Capture the cell that displays the provided text and extract its [x, y] central coordinate. 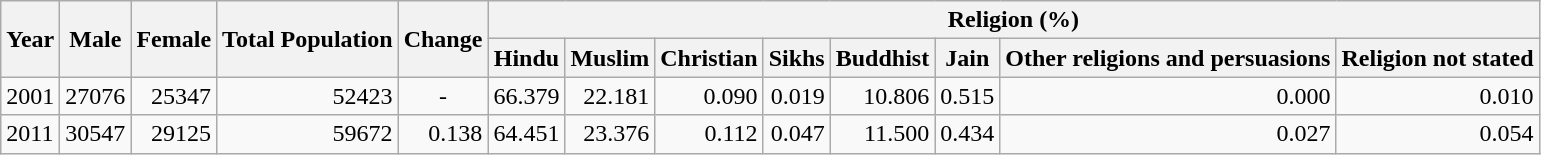
0.010 [1438, 96]
2011 [30, 134]
Female [174, 39]
64.451 [526, 134]
Muslim [610, 58]
- [443, 96]
0.019 [796, 96]
Change [443, 39]
Year [30, 39]
25347 [174, 96]
0.090 [709, 96]
59672 [308, 134]
0.515 [968, 96]
0.138 [443, 134]
30547 [96, 134]
27076 [96, 96]
0.434 [968, 134]
Total Population [308, 39]
11.500 [882, 134]
0.054 [1438, 134]
0.112 [709, 134]
52423 [308, 96]
Sikhs [796, 58]
29125 [174, 134]
Male [96, 39]
10.806 [882, 96]
Buddhist [882, 58]
2001 [30, 96]
Religion not stated [1438, 58]
Christian [709, 58]
0.047 [796, 134]
22.181 [610, 96]
Religion (%) [1014, 20]
Other religions and persuasions [1168, 58]
23.376 [610, 134]
0.027 [1168, 134]
Jain [968, 58]
Hindu [526, 58]
66.379 [526, 96]
0.000 [1168, 96]
